Identify which cell holds the provided text, then report its (x, y) central coordinate. 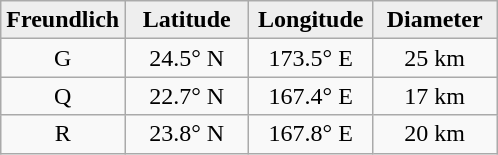
167.4° E (311, 96)
24.5° N (187, 58)
25 km (435, 58)
23.8° N (187, 134)
Longitude (311, 20)
Freundlich (63, 20)
17 km (435, 96)
Diameter (435, 20)
Q (63, 96)
20 km (435, 134)
167.8° E (311, 134)
22.7° N (187, 96)
Latitude (187, 20)
G (63, 58)
173.5° E (311, 58)
R (63, 134)
